Scan for the cell matching the given text and deliver its [X, Y] coordinate at center. 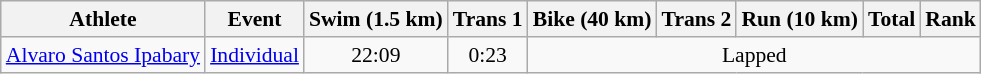
Event [254, 19]
Swim (1.5 km) [376, 19]
Total [892, 19]
0:23 [488, 55]
22:09 [376, 55]
Alvaro Santos Ipabary [103, 55]
Trans 1 [488, 19]
Trans 2 [697, 19]
Lapped [754, 55]
Rank [950, 19]
Run (10 km) [799, 19]
Bike (40 km) [592, 19]
Individual [254, 55]
Athlete [103, 19]
